Scan for the cell matching the given text and deliver its (x, y) coordinate at center. 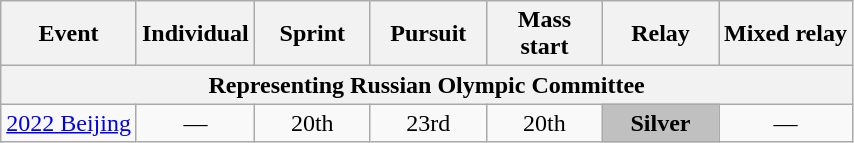
Mass start (544, 34)
23rd (428, 123)
Sprint (312, 34)
Representing Russian Olympic Committee (427, 85)
Relay (660, 34)
Pursuit (428, 34)
Event (69, 34)
2022 Beijing (69, 123)
Individual (195, 34)
Silver (660, 123)
Mixed relay (786, 34)
